Locate the cell with the specified text and output its [X, Y] center coordinate. 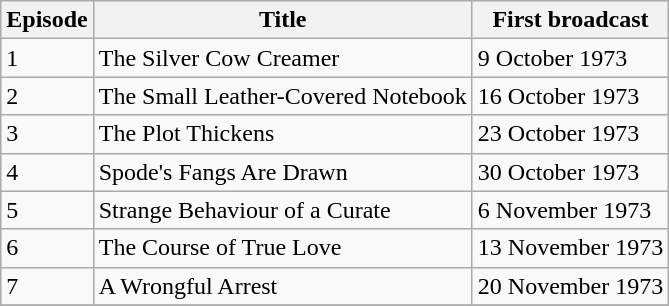
5 [47, 210]
6 November 1973 [570, 210]
23 October 1973 [570, 134]
20 November 1973 [570, 286]
Title [282, 20]
1 [47, 58]
16 October 1973 [570, 96]
4 [47, 172]
6 [47, 248]
Strange Behaviour of a Curate [282, 210]
The Small Leather-Covered Notebook [282, 96]
9 October 1973 [570, 58]
30 October 1973 [570, 172]
The Course of True Love [282, 248]
2 [47, 96]
13 November 1973 [570, 248]
The Silver Cow Creamer [282, 58]
3 [47, 134]
7 [47, 286]
The Plot Thickens [282, 134]
A Wrongful Arrest [282, 286]
First broadcast [570, 20]
Episode [47, 20]
Spode's Fangs Are Drawn [282, 172]
